Scan for the cell matching the given text and deliver its (X, Y) coordinate at center. 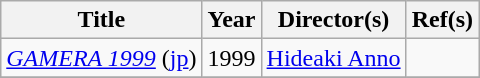
GAMERA 1999 (jp) (102, 58)
Hideaki Anno (334, 58)
Ref(s) (442, 20)
Director(s) (334, 20)
1999 (232, 58)
Title (102, 20)
Year (232, 20)
